Find where the given text appears and provide that cell's center as [x, y] coordinate. 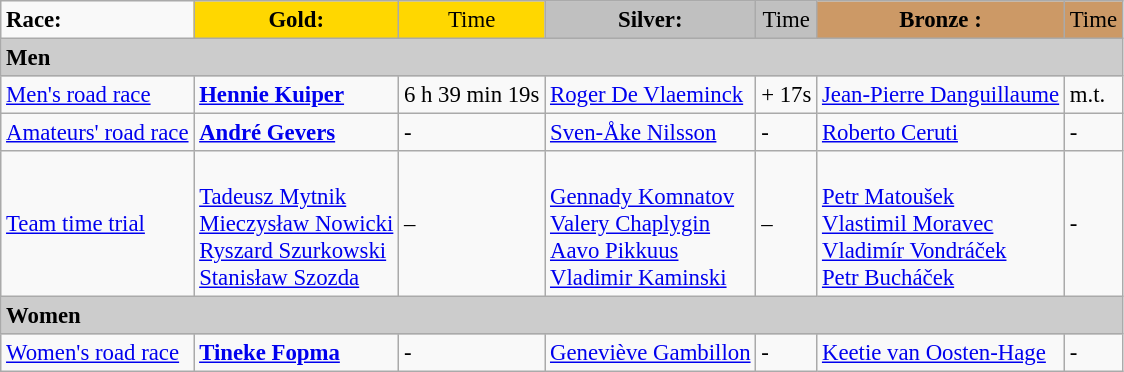
Tineke Fopma [296, 353]
+ 17s [786, 95]
Roberto Ceruti [941, 133]
Race: [98, 20]
Silver: [650, 20]
Roger De Vlaeminck [650, 95]
Keetie van Oosten-Hage [941, 353]
m.t. [1093, 95]
Men's road race [98, 95]
Bronze : [941, 20]
Petr Matoušek Vlastimil Moravec Vladimír Vondráček Petr Bucháček [941, 224]
Sven-Åke Nilsson [650, 133]
Women's road race [98, 353]
6 h 39 min 19s [472, 95]
Women [562, 316]
Jean-Pierre Danguillaume [941, 95]
Team time trial [98, 224]
Tadeusz Mytnik Mieczysław Nowicki Ryszard Szurkowski Stanisław Szozda [296, 224]
Gennady Komnatov Valery Chaplygin Aavo Pikkuus Vladimir Kaminski [650, 224]
Gold: [296, 20]
Amateurs' road race [98, 133]
Men [562, 58]
Geneviève Gambillon [650, 353]
André Gevers [296, 133]
Hennie Kuiper [296, 95]
